Search for the cell housing the specified text and yield its [x, y] center coordinate. 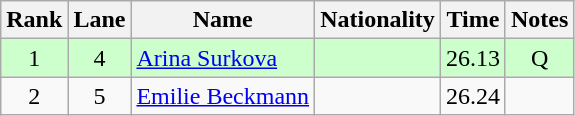
Rank [34, 20]
Q [539, 58]
Nationality [378, 20]
Name [223, 20]
5 [100, 96]
1 [34, 58]
26.13 [472, 58]
Emilie Beckmann [223, 96]
4 [100, 58]
Notes [539, 20]
Time [472, 20]
26.24 [472, 96]
Lane [100, 20]
2 [34, 96]
Arina Surkova [223, 58]
